Pinpoint the cell where the given text exists, returning its (x, y) midpoint coordinate. 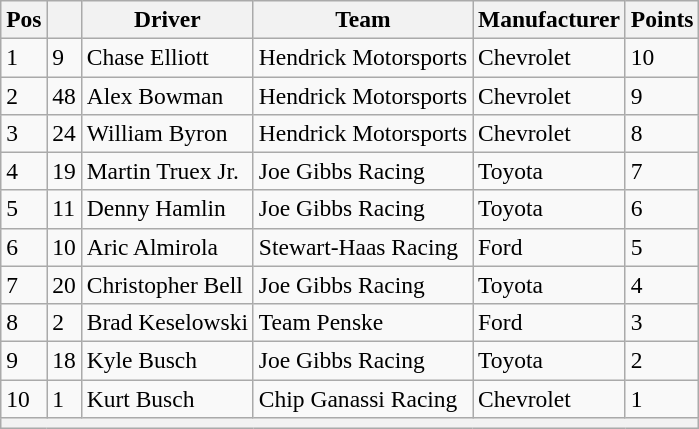
Kurt Busch (167, 398)
19 (64, 171)
Manufacturer (550, 19)
Aric Almirola (167, 247)
Stewart-Haas Racing (362, 247)
Chase Elliott (167, 57)
Martin Truex Jr. (167, 171)
24 (64, 133)
Team (362, 19)
Team Penske (362, 322)
Alex Bowman (167, 95)
Points (662, 19)
Pos (24, 19)
11 (64, 209)
20 (64, 285)
Brad Keselowski (167, 322)
Driver (167, 19)
Kyle Busch (167, 360)
Denny Hamlin (167, 209)
William Byron (167, 133)
Christopher Bell (167, 285)
Chip Ganassi Racing (362, 398)
18 (64, 360)
48 (64, 95)
